Detect which cell encompasses the target text, then output its [X, Y] center coordinate. 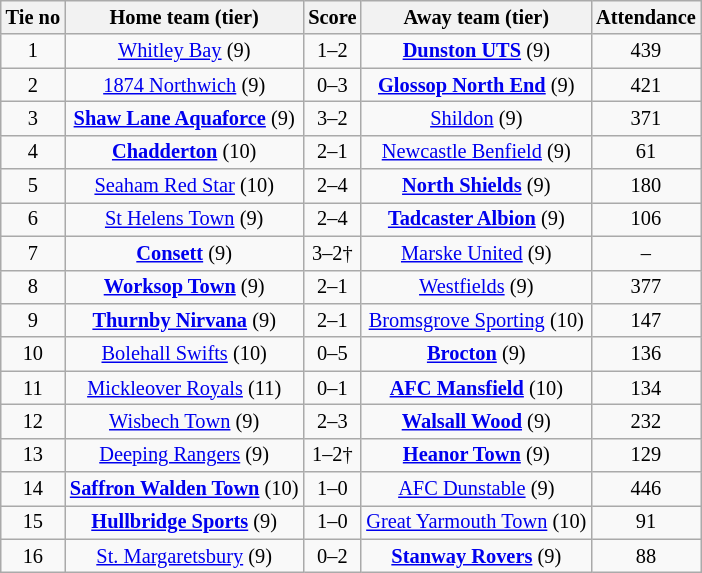
16 [33, 556]
11 [33, 388]
Home team (tier) [184, 17]
– [646, 253]
1 [33, 51]
Wisbech Town (9) [184, 421]
Shaw Lane Aquaforce (9) [184, 118]
St Helens Town (9) [184, 219]
5 [33, 186]
61 [646, 152]
Dunston UTS (9) [476, 51]
Tie no [33, 17]
North Shields (9) [476, 186]
Bromsgrove Sporting (10) [476, 320]
3 [33, 118]
106 [646, 219]
9 [33, 320]
Seaham Red Star (10) [184, 186]
446 [646, 489]
8 [33, 287]
4 [33, 152]
Glossop North End (9) [476, 85]
1874 Northwich (9) [184, 85]
1–2† [332, 455]
10 [33, 354]
14 [33, 489]
134 [646, 388]
Great Yarmouth Town (10) [476, 522]
147 [646, 320]
421 [646, 85]
0–3 [332, 85]
180 [646, 186]
Chadderton (10) [184, 152]
0–1 [332, 388]
Thurnby Nirvana (9) [184, 320]
Away team (tier) [476, 17]
0–5 [332, 354]
439 [646, 51]
2–3 [332, 421]
88 [646, 556]
Deeping Rangers (9) [184, 455]
136 [646, 354]
Whitley Bay (9) [184, 51]
3–2† [332, 253]
Attendance [646, 17]
129 [646, 455]
15 [33, 522]
Mickleover Royals (11) [184, 388]
2 [33, 85]
Newcastle Benfield (9) [476, 152]
232 [646, 421]
0–2 [332, 556]
Westfields (9) [476, 287]
377 [646, 287]
3–2 [332, 118]
12 [33, 421]
Tadcaster Albion (9) [476, 219]
Score [332, 17]
St. Margaretsbury (9) [184, 556]
AFC Mansfield (10) [476, 388]
Hullbridge Sports (9) [184, 522]
371 [646, 118]
7 [33, 253]
1–2 [332, 51]
Marske United (9) [476, 253]
Brocton (9) [476, 354]
91 [646, 522]
Shildon (9) [476, 118]
Worksop Town (9) [184, 287]
Walsall Wood (9) [476, 421]
Consett (9) [184, 253]
AFC Dunstable (9) [476, 489]
Stanway Rovers (9) [476, 556]
13 [33, 455]
Heanor Town (9) [476, 455]
Saffron Walden Town (10) [184, 489]
Bolehall Swifts (10) [184, 354]
6 [33, 219]
